Detect which cell encompasses the target text, then output its [x, y] center coordinate. 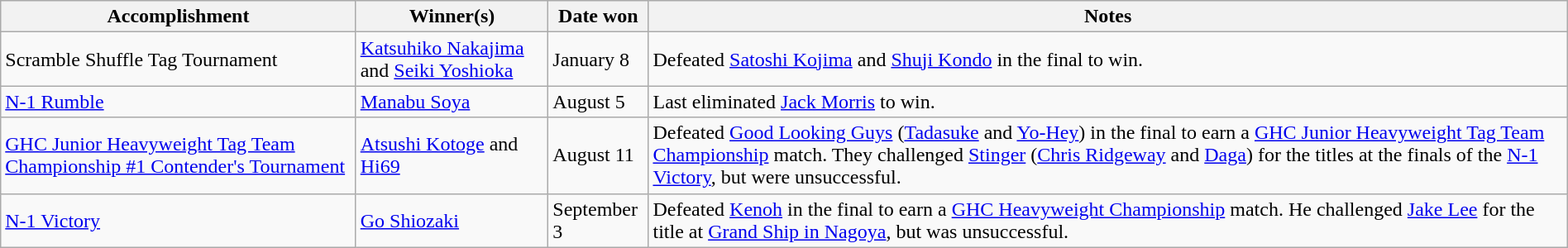
Accomplishment [179, 17]
Last eliminated Jack Morris to win. [1108, 102]
Atsushi Kotoge and Hi69 [452, 155]
September 3 [599, 220]
Katsuhiko Nakajima and Seiki Yoshioka [452, 60]
GHC Junior Heavyweight Tag Team Championship #1 Contender's Tournament [179, 155]
Scramble Shuffle Tag Tournament [179, 60]
Date won [599, 17]
January 8 [599, 60]
Manabu Soya [452, 102]
Winner(s) [452, 17]
N-1 Victory [179, 220]
N-1 Rumble [179, 102]
August 5 [599, 102]
Notes [1108, 17]
August 11 [599, 155]
Defeated Satoshi Kojima and Shuji Kondo in the final to win. [1108, 60]
Go Shiozaki [452, 220]
